Output the (X, Y) coordinate of the center of the cell containing the given text.  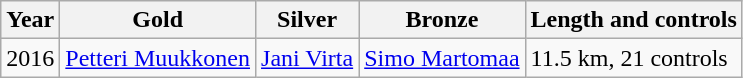
Petteri Muukkonen (158, 58)
Jani Virta (308, 58)
Bronze (442, 20)
Silver (308, 20)
2016 (30, 58)
11.5 km, 21 controls (634, 58)
Simo Martomaa (442, 58)
Length and controls (634, 20)
Year (30, 20)
Gold (158, 20)
